Extract the (X, Y) coordinate from the center of the cell holding the provided text.  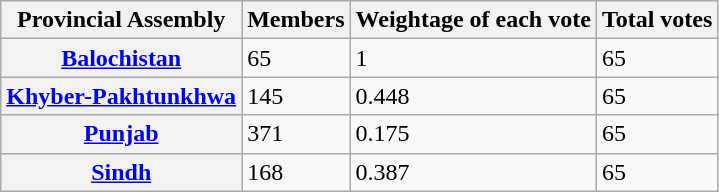
145 (296, 96)
Punjab (122, 134)
0.387 (473, 172)
371 (296, 134)
Balochistan (122, 58)
0.448 (473, 96)
1 (473, 58)
168 (296, 172)
Sindh (122, 172)
Khyber-Pakhtunkhwa (122, 96)
0.175 (473, 134)
Provincial Assembly (122, 20)
Members (296, 20)
Total votes (657, 20)
Weightage of each vote (473, 20)
